Pinpoint the cell where the given text exists, returning its [x, y] midpoint coordinate. 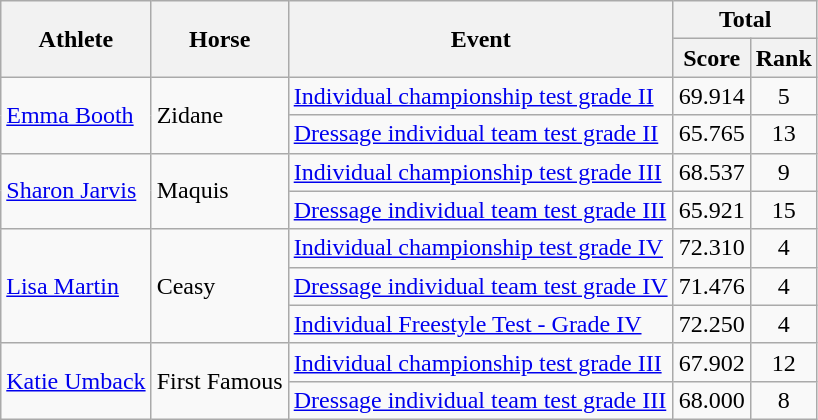
72.310 [712, 248]
Athlete [76, 39]
First Famous [220, 381]
Individual championship test grade IV [480, 248]
65.765 [712, 134]
Katie Umback [76, 381]
9 [784, 172]
5 [784, 96]
Lisa Martin [76, 286]
Horse [220, 39]
Individual Freestyle Test - Grade IV [480, 324]
Emma Booth [76, 115]
12 [784, 362]
71.476 [712, 286]
67.902 [712, 362]
Total [745, 20]
Zidane [220, 115]
Event [480, 39]
Individual championship test grade II [480, 96]
Maquis [220, 191]
Sharon Jarvis [76, 191]
68.537 [712, 172]
13 [784, 134]
8 [784, 400]
Dressage individual team test grade IV [480, 286]
Score [712, 58]
68.000 [712, 400]
69.914 [712, 96]
Rank [784, 58]
Ceasy [220, 286]
15 [784, 210]
65.921 [712, 210]
72.250 [712, 324]
Dressage individual team test grade II [480, 134]
